Return the [x, y] coordinate for the center point of the cell that contains the specified text.  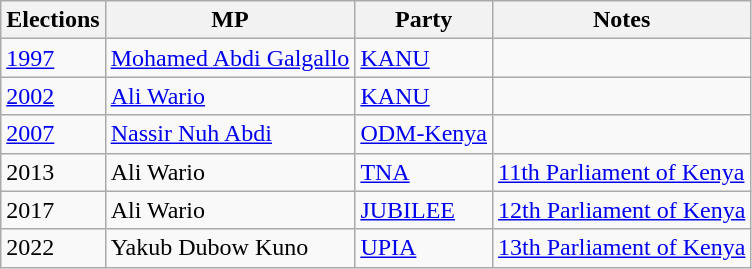
2017 [53, 210]
Yakub Dubow Kuno [230, 248]
MP [230, 20]
12th Parliament of Kenya [622, 210]
2022 [53, 248]
Mohamed Abdi Galgallo [230, 58]
1997 [53, 58]
Nassir Nuh Abdi [230, 134]
2013 [53, 172]
JUBILEE [424, 210]
2002 [53, 96]
13th Parliament of Kenya [622, 248]
Notes [622, 20]
Elections [53, 20]
ODM-Kenya [424, 134]
11th Parliament of Kenya [622, 172]
TNA [424, 172]
UPIA [424, 248]
Party [424, 20]
2007 [53, 134]
